Output the (X, Y) coordinate of the center of the cell containing the given text.  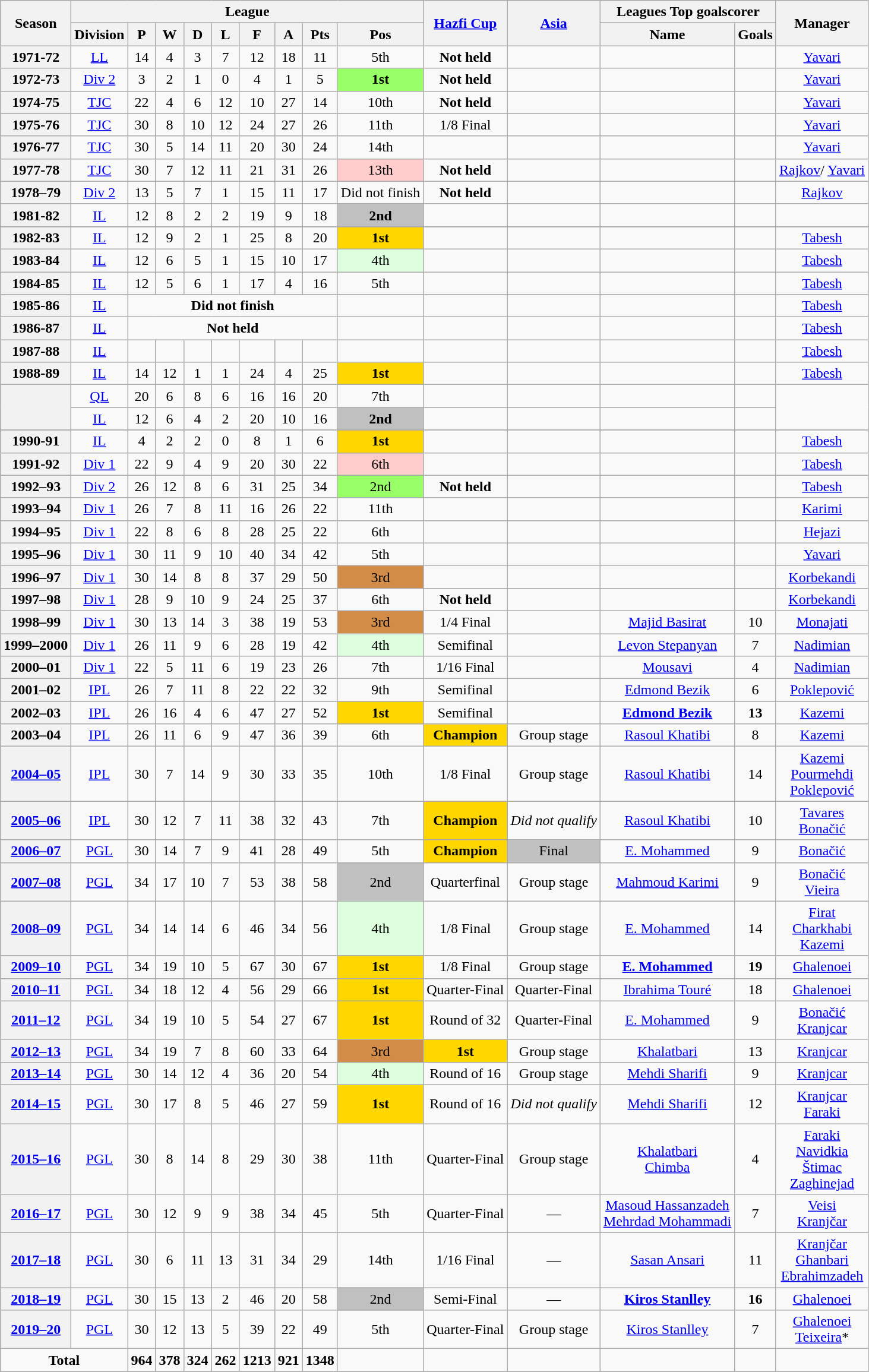
Ibrahima Touré (667, 990)
921 (289, 1360)
Semi-Final (466, 1299)
2018–19 (36, 1299)
2006–07 (36, 851)
23 (289, 668)
50 (320, 577)
1990-91 (36, 441)
1995–96 (36, 554)
Levon Stepanyan (667, 644)
D (197, 34)
2007–08 (36, 881)
1996–97 (36, 577)
2010–11 (36, 990)
Hejazi (822, 532)
Sasan Ansari (667, 1260)
1976-77 (36, 147)
2013–14 (36, 1073)
1977-78 (36, 170)
43 (320, 821)
1983-84 (36, 260)
1974-75 (36, 102)
Rajkov/ Yavari (822, 170)
1213 (257, 1360)
324 (197, 1360)
1348 (320, 1360)
GhalenoeiTeixeira* (822, 1329)
W (170, 34)
9th (380, 690)
KranjčarGhanbariEbrahimzadeh (822, 1260)
Season (36, 23)
VeisiKranjčar (822, 1214)
2011–12 (36, 1020)
Rajkov (822, 192)
Tavares Bonačić (822, 821)
Khalatbari (667, 1051)
F (257, 34)
378 (170, 1360)
2016–17 (36, 1214)
964 (141, 1360)
Name (667, 34)
Mousavi (667, 668)
2003–04 (36, 735)
1984-85 (36, 283)
FarakiNavidkia ŠtimacZaghinejad (822, 1159)
1978–79 (36, 192)
2009–10 (36, 967)
1992–93 (36, 486)
BonačićKranjcar (822, 1020)
Masoud Hassanzadeh Mehrdad Mohammadi (667, 1214)
KhalatbariChimba (667, 1159)
Poklepović (822, 690)
1/4 Final (466, 622)
2000–01 (36, 668)
Total (64, 1360)
1999–2000 (36, 644)
P (141, 34)
LL (100, 57)
Asia (554, 23)
1991-92 (36, 464)
13th (380, 170)
1971-72 (36, 57)
1986-87 (36, 328)
1988-89 (36, 374)
Division (100, 34)
2005–06 (36, 821)
60 (257, 1051)
QL (100, 396)
2015–16 (36, 1159)
52 (320, 713)
Monajati (822, 622)
League (247, 12)
1987-88 (36, 351)
262 (226, 1360)
Manager (822, 23)
1997–98 (36, 599)
2019–20 (36, 1329)
Pos (380, 34)
1975-76 (36, 125)
21 (257, 170)
64 (320, 1051)
1972-73 (36, 80)
Kazemi Pourmehdi Poklepović (822, 774)
Bonačić (822, 851)
L (226, 34)
Final (554, 851)
2004–05 (36, 774)
A (289, 34)
1994–95 (36, 532)
2014–15 (36, 1104)
Majid Basirat (667, 622)
Goals (756, 34)
2002–03 (36, 713)
45 (320, 1214)
1982-83 (36, 238)
Quarterfinal (466, 881)
41 (257, 851)
66 (320, 990)
2017–18 (36, 1260)
BonačićVieira (822, 881)
Leagues Top goalscorer (688, 12)
Hazfi Cup (466, 23)
40 (257, 554)
Round of 32 (466, 1020)
Karimi (822, 509)
1998–99 (36, 622)
FiratCharkhabiKazemi (822, 928)
1981-82 (36, 215)
59 (320, 1104)
Mahmoud Karimi (667, 881)
1985-86 (36, 306)
2012–13 (36, 1051)
35 (320, 774)
2008–09 (36, 928)
Pts (320, 34)
2001–02 (36, 690)
1993–94 (36, 509)
KranjcarFaraki (822, 1104)
